Output the (X, Y) coordinate of the center of the cell containing the given text.  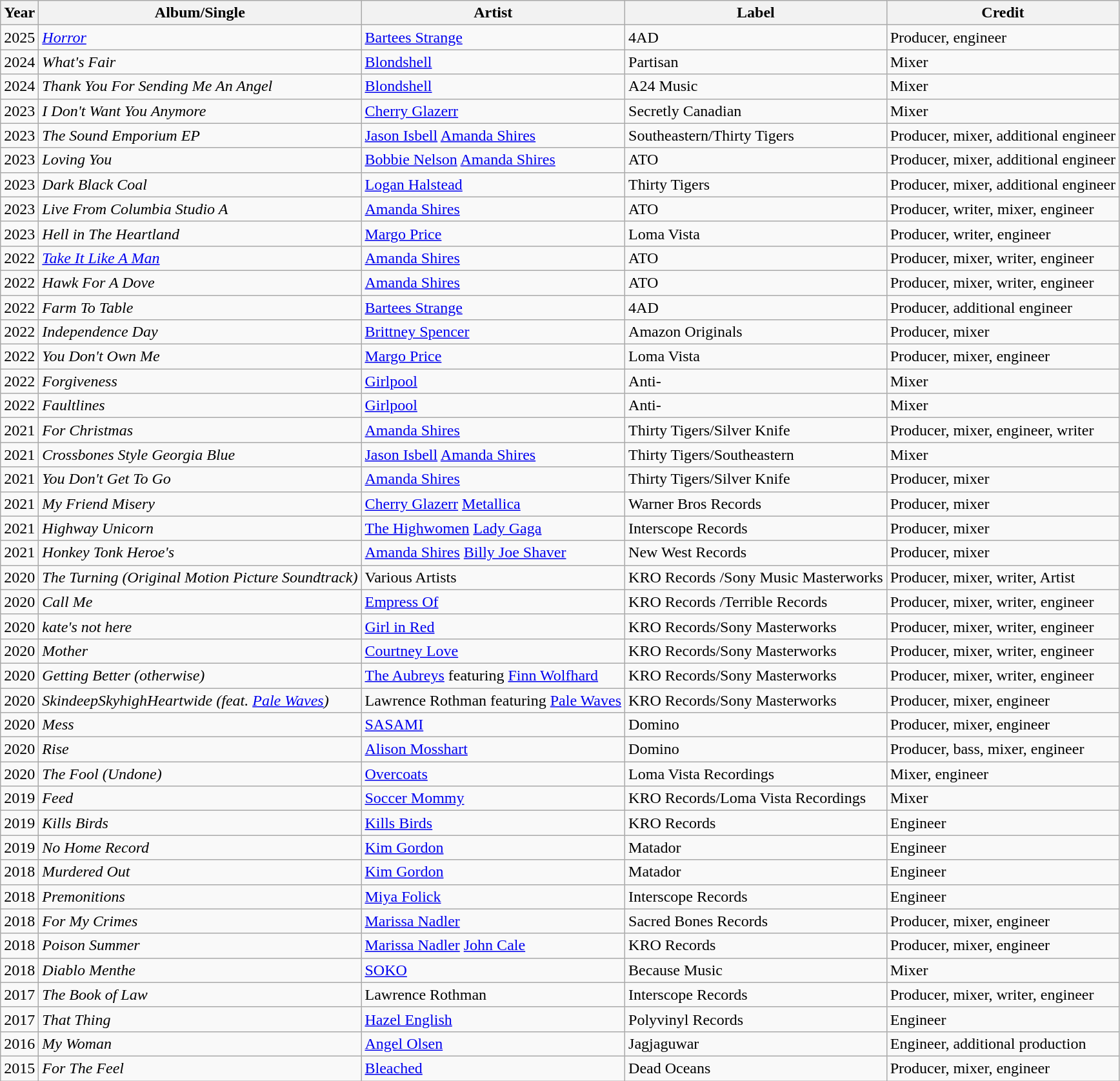
Because Music (756, 970)
SASAMI (493, 725)
Horror (200, 37)
Mixer, engineer (1003, 774)
Marissa Nadler John Cale (493, 946)
Loving You (200, 160)
Poison Summer (200, 946)
Bobbie Nelson Amanda Shires (493, 160)
Angel Olsen (493, 1044)
Soccer Mommy (493, 798)
Farm To Table (200, 308)
You Don't Get To Go (200, 479)
Producer, engineer (1003, 37)
Credit (1003, 13)
Honkey Tonk Heroe's (200, 553)
Call Me (200, 602)
Getting Better (otherwise) (200, 675)
2015 (19, 1068)
Courtney Love (493, 651)
Artist (493, 13)
Album/Single (200, 13)
Lawrence Rothman (493, 995)
Amazon Originals (756, 332)
Highway Unicorn (200, 528)
kate's not here (200, 626)
For My Crimes (200, 921)
KRO Records /Terrible Records (756, 602)
Cherry Glazerr (493, 111)
For Christmas (200, 430)
The Highwomen Lady Gaga (493, 528)
Jagjaguwar (756, 1044)
Diablo Menthe (200, 970)
Loma Vista Recordings (756, 774)
Marissa Nadler (493, 921)
Engineer, additional production (1003, 1044)
SOKO (493, 970)
Secretly Canadian (756, 111)
The Turning (Original Motion Picture Soundtrack) (200, 577)
Thirty Tigers (756, 184)
Producer, writer, engineer (1003, 233)
A24 Music (756, 86)
Rise (200, 749)
The Sound Emporium EP (200, 135)
I Don't Want You Anymore (200, 111)
KRO Records/Loma Vista Recordings (756, 798)
Overcoats (493, 774)
Forgiveness (200, 381)
Various Artists (493, 577)
My Friend Misery (200, 504)
Producer, mixer, engineer, writer (1003, 430)
Brittney Spencer (493, 332)
The Book of Law (200, 995)
Lawrence Rothman featuring Pale Waves (493, 700)
Girl in Red (493, 626)
Bleached (493, 1068)
Take It Like A Man (200, 258)
Miya Folick (493, 897)
Sacred Bones Records (756, 921)
2025 (19, 37)
Thirty Tigers/Southeastern (756, 455)
Faultlines (200, 406)
You Don't Own Me (200, 357)
Empress Of (493, 602)
The Aubreys featuring Finn Wolfhard (493, 675)
No Home Record (200, 848)
Hell in The Heartland (200, 233)
Mother (200, 651)
Hawk For A Dove (200, 283)
Mess (200, 725)
New West Records (756, 553)
2016 (19, 1044)
Producer, additional engineer (1003, 308)
Dark Black Coal (200, 184)
Producer, mixer, writer, Artist (1003, 577)
Hazel English (493, 1019)
That Thing (200, 1019)
Polyvinyl Records (756, 1019)
Live From Columbia Studio A (200, 209)
Feed (200, 798)
Label (756, 13)
Producer, writer, mixer, engineer (1003, 209)
My Woman (200, 1044)
SkindeepSkyhighHeartwide (feat. Pale Waves) (200, 700)
KRO Records /Sony Music Masterworks (756, 577)
Amanda Shires Billy Joe Shaver (493, 553)
Partisan (756, 62)
Dead Oceans (756, 1068)
For The Feel (200, 1068)
Year (19, 13)
Crossbones Style Georgia Blue (200, 455)
Alison Mosshart (493, 749)
Producer, bass, mixer, engineer (1003, 749)
Thank You For Sending Me An Angel (200, 86)
The Fool (Undone) (200, 774)
Premonitions (200, 897)
Southeastern/Thirty Tigers (756, 135)
Logan Halstead (493, 184)
Murdered Out (200, 872)
Cherry Glazerr Metallica (493, 504)
What's Fair (200, 62)
Independence Day (200, 332)
Warner Bros Records (756, 504)
